Locate the cell with the specified text and output its (x, y) center coordinate. 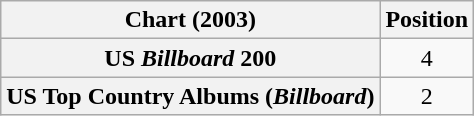
Position (427, 20)
Chart (2003) (190, 20)
2 (427, 96)
US Billboard 200 (190, 58)
US Top Country Albums (Billboard) (190, 96)
4 (427, 58)
